Extract the [x, y] coordinate from the center of the cell holding the provided text.  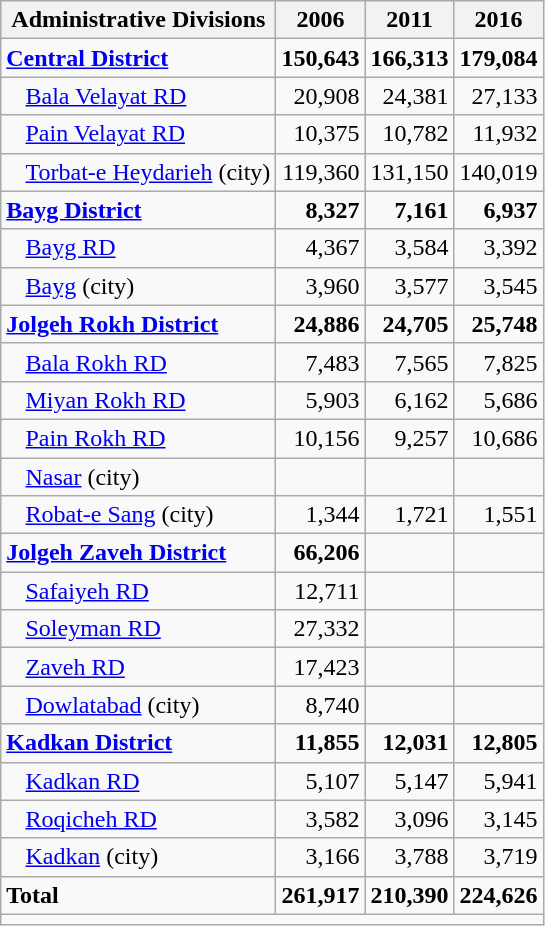
1,721 [410, 515]
3,392 [498, 248]
3,166 [320, 857]
Pain Velayat RD [138, 134]
119,360 [320, 172]
6,162 [410, 400]
6,937 [498, 210]
150,643 [320, 58]
7,483 [320, 362]
10,156 [320, 438]
261,917 [320, 895]
2011 [410, 20]
Total [138, 895]
Torbat-e Heydarieh (city) [138, 172]
5,686 [498, 400]
Jolgeh Rokh District [138, 324]
27,133 [498, 96]
10,686 [498, 438]
1,344 [320, 515]
24,381 [410, 96]
4,367 [320, 248]
Safaiyeh RD [138, 591]
3,582 [320, 819]
10,375 [320, 134]
Jolgeh Zaveh District [138, 553]
24,886 [320, 324]
5,147 [410, 781]
24,705 [410, 324]
11,932 [498, 134]
Nasar (city) [138, 477]
5,903 [320, 400]
25,748 [498, 324]
131,150 [410, 172]
Kadkan RD [138, 781]
3,960 [320, 286]
210,390 [410, 895]
Kadkan (city) [138, 857]
Kadkan District [138, 743]
Bayg (city) [138, 286]
Soleyman RD [138, 629]
179,084 [498, 58]
224,626 [498, 895]
8,327 [320, 210]
Pain Rokh RD [138, 438]
7,161 [410, 210]
140,019 [498, 172]
12,805 [498, 743]
7,825 [498, 362]
20,908 [320, 96]
3,145 [498, 819]
2006 [320, 20]
8,740 [320, 705]
9,257 [410, 438]
12,031 [410, 743]
3,096 [410, 819]
3,719 [498, 857]
10,782 [410, 134]
Administrative Divisions [138, 20]
17,423 [320, 667]
Dowlatabad (city) [138, 705]
7,565 [410, 362]
Roqicheh RD [138, 819]
3,545 [498, 286]
5,107 [320, 781]
3,577 [410, 286]
2016 [498, 20]
Bayg District [138, 210]
Robat-e Sang (city) [138, 515]
11,855 [320, 743]
166,313 [410, 58]
66,206 [320, 553]
Miyan Rokh RD [138, 400]
Bala Velayat RD [138, 96]
3,788 [410, 857]
Bayg RD [138, 248]
Central District [138, 58]
Bala Rokh RD [138, 362]
27,332 [320, 629]
5,941 [498, 781]
12,711 [320, 591]
3,584 [410, 248]
1,551 [498, 515]
Zaveh RD [138, 667]
